Pinpoint the cell where the given text exists, returning its (x, y) midpoint coordinate. 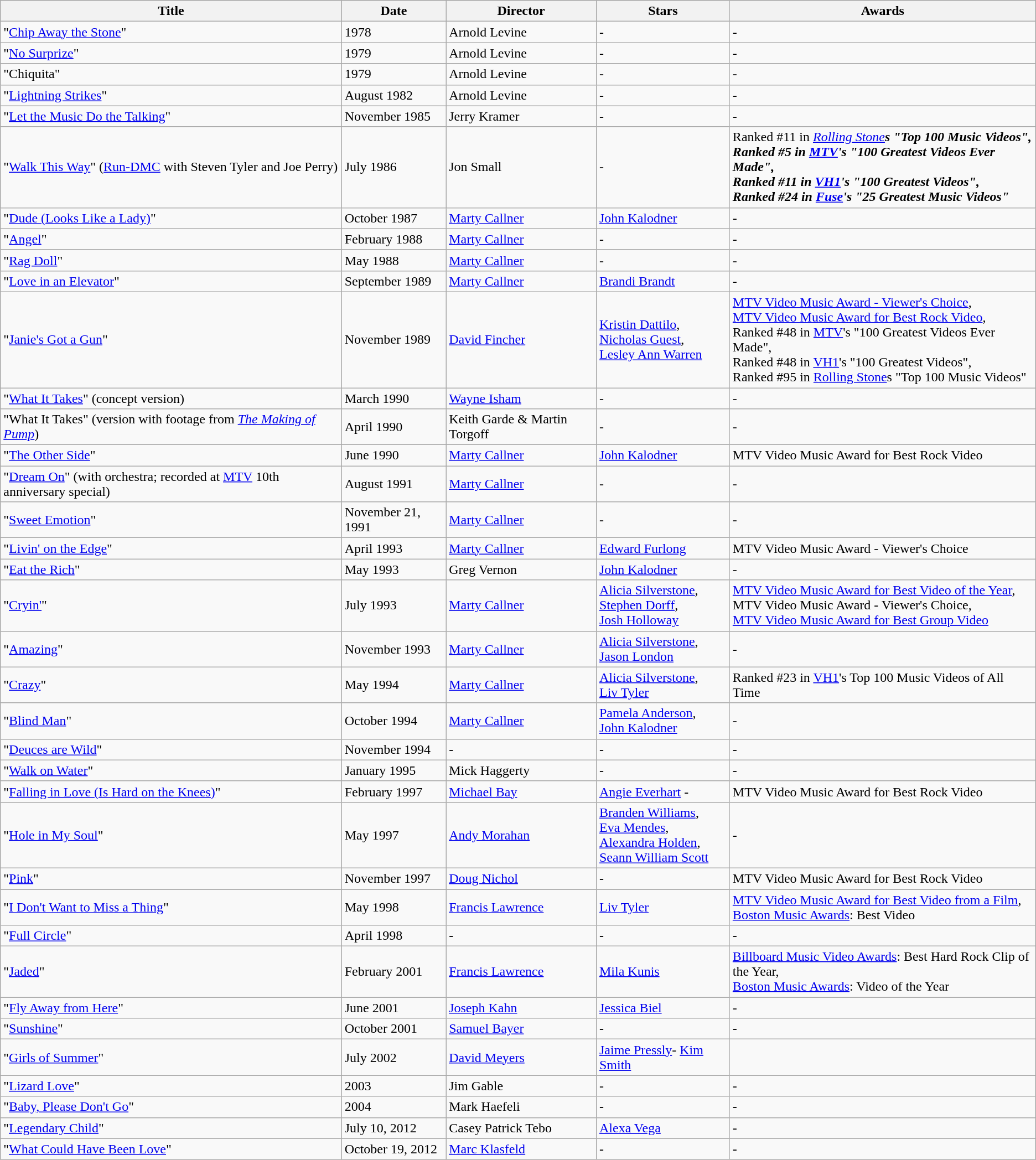
"Walk This Way" (Run-DMC with Steven Tyler and Joe Perry) (171, 167)
August 1991 (393, 484)
Date (393, 11)
Mila Kunis (663, 972)
February 2001 (393, 972)
Jon Small (521, 167)
"Lightning Strikes" (171, 95)
November 1989 (393, 340)
February 1997 (393, 791)
David Meyers (521, 1057)
Wayne Isham (521, 398)
"Sunshine" (171, 1029)
Title (171, 11)
"Angel" (171, 239)
Billboard Music Video Awards: Best Hard Rock Clip of the Year,Boston Music Awards: Video of the Year (882, 972)
Keith Garde & Martin Torgoff (521, 427)
April 1993 (393, 548)
May 1988 (393, 260)
"Deuces are Wild" (171, 749)
"Chiquita" (171, 74)
Jessica Biel (663, 1008)
Pamela Anderson, John Kalodner (663, 721)
August 1982 (393, 95)
"Walk on Water" (171, 770)
Branden Williams, Eva Mendes, Alexandra Holden, Seann William Scott (663, 835)
Alicia Silverstone, Liv Tyler (663, 685)
"Jaded" (171, 972)
November 21, 1991 (393, 520)
"What Could Have Been Love" (171, 1149)
Mick Haggerty (521, 770)
May 1997 (393, 835)
MTV Video Music Award for Best Video from a Film, Boston Music Awards: Best Video (882, 907)
Marc Klasfeld (521, 1149)
Michael Bay (521, 791)
April 1998 (393, 936)
MTV Video Music Award for Best Video of the Year,MTV Video Music Award - Viewer's Choice,MTV Video Music Award for Best Group Video (882, 605)
Alicia Silverstone, Jason London (663, 649)
May 1994 (393, 685)
"Crazy" (171, 685)
Edward Furlong (663, 548)
1978 (393, 32)
Alicia Silverstone, Stephen Dorff, Josh Holloway (663, 605)
July 2002 (393, 1057)
October 19, 2012 (393, 1149)
Angie Everhart - (663, 791)
"Blind Man" (171, 721)
November 1997 (393, 878)
Doug Nichol (521, 878)
February 1988 (393, 239)
October 1994 (393, 721)
Director (521, 11)
September 1989 (393, 281)
"Girls of Summer" (171, 1057)
"Sweet Emotion" (171, 520)
Kristin Dattilo,Nicholas Guest,Lesley Ann Warren (663, 340)
October 2001 (393, 1029)
Jaime Pressly- Kim Smith (663, 1057)
"Fly Away from Here" (171, 1008)
"No Surprize" (171, 53)
"What It Takes" (version with footage from The Making of Pump) (171, 427)
"Baby, Please Don't Go" (171, 1107)
"Dream On" (with orchestra; recorded at MTV 10th anniversary special) (171, 484)
"Full Circle" (171, 936)
"Amazing" (171, 649)
"Lizard Love" (171, 1086)
January 1995 (393, 770)
2004 (393, 1107)
"What It Takes" (concept version) (171, 398)
Mark Haefeli (521, 1107)
"Falling in Love (Is Hard on the Knees)" (171, 791)
"Hole in My Soul" (171, 835)
Greg Vernon (521, 569)
MTV Video Music Award - Viewer's Choice (882, 548)
November 1985 (393, 116)
"Eat the Rich" (171, 569)
"Love in an Elevator" (171, 281)
"Livin' on the Edge" (171, 548)
"The Other Side" (171, 455)
June 2001 (393, 1008)
November 1994 (393, 749)
July 10, 2012 (393, 1128)
David Fincher (521, 340)
April 1990 (393, 427)
Andy Morahan (521, 835)
"Chip Away the Stone" (171, 32)
May 1998 (393, 907)
Samuel Bayer (521, 1029)
"Dude (Looks Like a Lady)" (171, 218)
Stars (663, 11)
Alexa Vega (663, 1128)
Jerry Kramer (521, 116)
July 1986 (393, 167)
March 1990 (393, 398)
July 1993 (393, 605)
"Pink" (171, 878)
May 1993 (393, 569)
Awards (882, 11)
"Rag Doll" (171, 260)
Joseph Kahn (521, 1008)
"Cryin'" (171, 605)
November 1993 (393, 649)
October 1987 (393, 218)
Casey Patrick Tebo (521, 1128)
"Let the Music Do the Talking" (171, 116)
"Janie's Got a Gun" (171, 340)
"I Don't Want to Miss a Thing" (171, 907)
June 1990 (393, 455)
2003 (393, 1086)
Brandi Brandt (663, 281)
Liv Tyler (663, 907)
Ranked #23 in VH1's Top 100 Music Videos of All Time (882, 685)
Jim Gable (521, 1086)
"Legendary Child" (171, 1128)
